Return the [x, y] coordinate for the center point of the cell that contains the specified text.  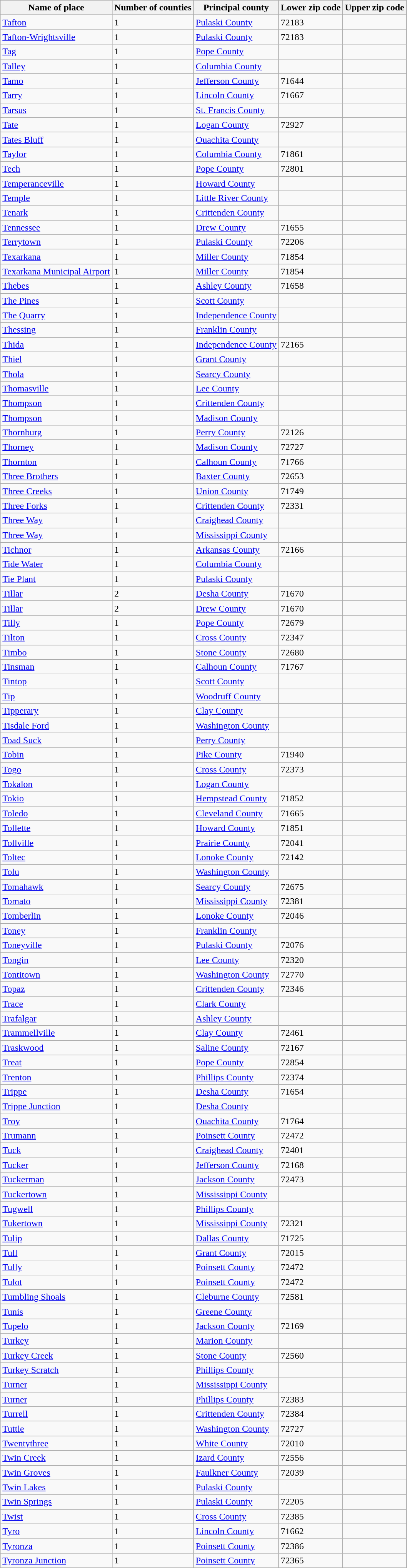
72142 [311, 857]
71767 [311, 667]
Thola [56, 374]
Togo [56, 769]
72675 [311, 886]
72321 [311, 1224]
Tie Plant [56, 579]
Trenton [56, 1077]
Tipperary [56, 711]
Faulkner County [236, 1473]
Tollville [56, 843]
71861 [311, 154]
Tokalon [56, 784]
Tuck [56, 1150]
72374 [311, 1077]
Hempstead County [236, 799]
Tates Bluff [56, 139]
72365 [311, 1560]
72801 [311, 169]
Thida [56, 344]
72331 [311, 506]
Tunis [56, 1311]
72383 [311, 1399]
72581 [311, 1297]
Trippe [56, 1092]
Upper zip code [375, 8]
72205 [311, 1502]
Clark County [236, 1004]
Toledo [56, 813]
Tate [56, 125]
Arkansas County [236, 550]
Taylor [56, 154]
Tip [56, 696]
Baxter County [236, 476]
Turrell [56, 1414]
71851 [311, 828]
Little River County [236, 198]
Prairie County [236, 843]
Thornburg [56, 433]
Tulot [56, 1282]
71725 [311, 1238]
71644 [311, 81]
72046 [311, 916]
71658 [311, 286]
72927 [311, 125]
Thorney [56, 447]
Trace [56, 1004]
Name of place [56, 8]
Tilly [56, 623]
Trumann [56, 1136]
Tuckertown [56, 1194]
Trippe Junction [56, 1106]
72556 [311, 1458]
Greene County [236, 1311]
Tumbling Shoals [56, 1297]
Terrytown [56, 242]
St. Francis County [236, 110]
71655 [311, 227]
72653 [311, 476]
Saline County [236, 1048]
Trafalgar [56, 1018]
Texarkana Municipal Airport [56, 271]
Tucker [56, 1165]
Twin Groves [56, 1473]
71764 [311, 1121]
72385 [311, 1516]
71665 [311, 813]
Cleveland County [236, 813]
Tollette [56, 828]
Tarsus [56, 110]
Tull [56, 1253]
Timbo [56, 652]
72010 [311, 1443]
Izard County [236, 1458]
Toneyville [56, 945]
Twentythree [56, 1443]
Turkey Scratch [56, 1370]
Three Brothers [56, 476]
Tomahawk [56, 886]
Tongin [56, 960]
Tontitown [56, 975]
72165 [311, 344]
72076 [311, 945]
Thebes [56, 286]
Tomberlin [56, 916]
Tisdale Ford [56, 725]
Tide Water [56, 564]
Woodruff County [236, 696]
72461 [311, 1033]
Turkey Creek [56, 1355]
Tenark [56, 213]
Tokio [56, 799]
Tuckerman [56, 1180]
Principal county [236, 8]
Thornton [56, 462]
Twist [56, 1516]
Tomato [56, 901]
72401 [311, 1150]
72680 [311, 652]
71852 [311, 799]
Trammellville [56, 1033]
Thiel [56, 359]
Tuttle [56, 1429]
71654 [311, 1092]
Thomasville [56, 388]
Tupelo [56, 1326]
71667 [311, 95]
72168 [311, 1165]
Tugwell [56, 1209]
72039 [311, 1473]
Tolu [56, 872]
Pike County [236, 755]
Traskwood [56, 1048]
Tyro [56, 1531]
Thessing [56, 330]
72770 [311, 975]
Tarry [56, 95]
72015 [311, 1253]
Tag [56, 52]
Talley [56, 66]
Tukertown [56, 1224]
Tamo [56, 81]
72473 [311, 1180]
72126 [311, 433]
Tichnor [56, 550]
Tafton-Wrightsville [56, 37]
Tulip [56, 1238]
Three Creeks [56, 491]
Lower zip code [311, 8]
72384 [311, 1414]
72854 [311, 1062]
Topaz [56, 989]
Treat [56, 1062]
72166 [311, 550]
72347 [311, 637]
72169 [311, 1326]
Toney [56, 931]
Twin Lakes [56, 1487]
71940 [311, 755]
Tobin [56, 755]
Twin Springs [56, 1502]
Dallas County [236, 1238]
Turkey [56, 1341]
71662 [311, 1531]
72679 [311, 623]
Tech [56, 169]
72381 [311, 901]
Temperanceville [56, 184]
Troy [56, 1121]
72320 [311, 960]
Texarkana [56, 257]
Temple [56, 198]
71749 [311, 491]
Union County [236, 491]
Three Forks [56, 506]
Tyronza [56, 1546]
Tafton [56, 22]
Tyronza Junction [56, 1560]
71766 [311, 462]
The Pines [56, 301]
Tilton [56, 637]
72346 [311, 989]
Tinsman [56, 667]
Twin Creek [56, 1458]
White County [236, 1443]
Tully [56, 1267]
72167 [311, 1048]
Tennessee [56, 227]
Toltec [56, 857]
72206 [311, 242]
Tintop [56, 682]
Cleburne County [236, 1297]
The Quarry [56, 315]
72041 [311, 843]
72373 [311, 769]
Toad Suck [56, 740]
Marion County [236, 1341]
72386 [311, 1546]
Number of counties [153, 8]
72560 [311, 1355]
